Search for the cell housing the specified text and yield its [X, Y] center coordinate. 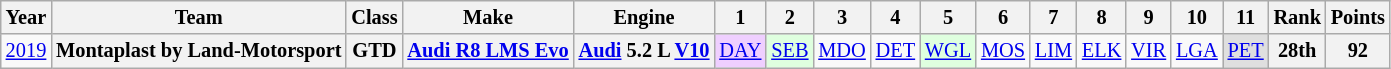
MOS [1003, 51]
4 [896, 17]
Audi 5.2 L V10 [644, 51]
DAY [740, 51]
Class [374, 17]
WGL [948, 51]
Audi R8 LMS Evo [488, 51]
LIM [1054, 51]
10 [1197, 17]
6 [1003, 17]
MDO [842, 51]
11 [1246, 17]
Year [26, 17]
Make [488, 17]
GTD [374, 51]
Points [1358, 17]
8 [1102, 17]
2 [790, 17]
LGA [1197, 51]
9 [1148, 17]
DET [896, 51]
Team [198, 17]
7 [1054, 17]
VIR [1148, 51]
SEB [790, 51]
Montaplast by Land-Motorsport [198, 51]
3 [842, 17]
5 [948, 17]
PET [1246, 51]
1 [740, 17]
ELK [1102, 51]
2019 [26, 51]
Engine [644, 17]
28th [1298, 51]
92 [1358, 51]
Rank [1298, 17]
